Return the (x, y) coordinate for the center point of the cell that contains the specified text.  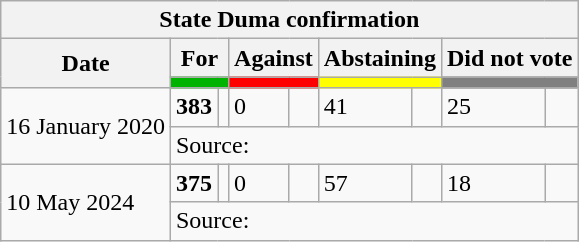
25 (493, 107)
Date (86, 64)
16 January 2020 (86, 126)
For (199, 58)
Against (274, 58)
State Duma confirmation (290, 20)
41 (365, 107)
18 (493, 183)
57 (365, 183)
Abstaining (380, 58)
375 (194, 183)
383 (194, 107)
Did not vote (509, 58)
10 May 2024 (86, 202)
